Search for the cell housing the specified text and yield its [X, Y] center coordinate. 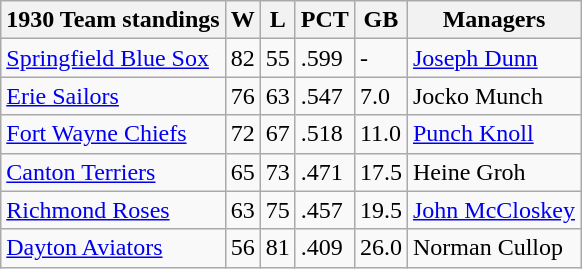
L [278, 20]
82 [242, 58]
W [242, 20]
Norman Cullop [494, 248]
Jocko Munch [494, 96]
56 [242, 248]
65 [242, 172]
73 [278, 172]
55 [278, 58]
.471 [324, 172]
Springfield Blue Sox [113, 58]
1930 Team standings [113, 20]
Heine Groh [494, 172]
.409 [324, 248]
17.5 [380, 172]
Managers [494, 20]
Dayton Aviators [113, 248]
Joseph Dunn [494, 58]
John McCloskey [494, 210]
Erie Sailors [113, 96]
Canton Terriers [113, 172]
.547 [324, 96]
GB [380, 20]
7.0 [380, 96]
19.5 [380, 210]
75 [278, 210]
- [380, 58]
81 [278, 248]
.599 [324, 58]
Punch Knoll [494, 134]
.518 [324, 134]
72 [242, 134]
67 [278, 134]
Fort Wayne Chiefs [113, 134]
Richmond Roses [113, 210]
76 [242, 96]
.457 [324, 210]
26.0 [380, 248]
PCT [324, 20]
11.0 [380, 134]
